Output the (X, Y) coordinate of the center of the cell containing the given text.  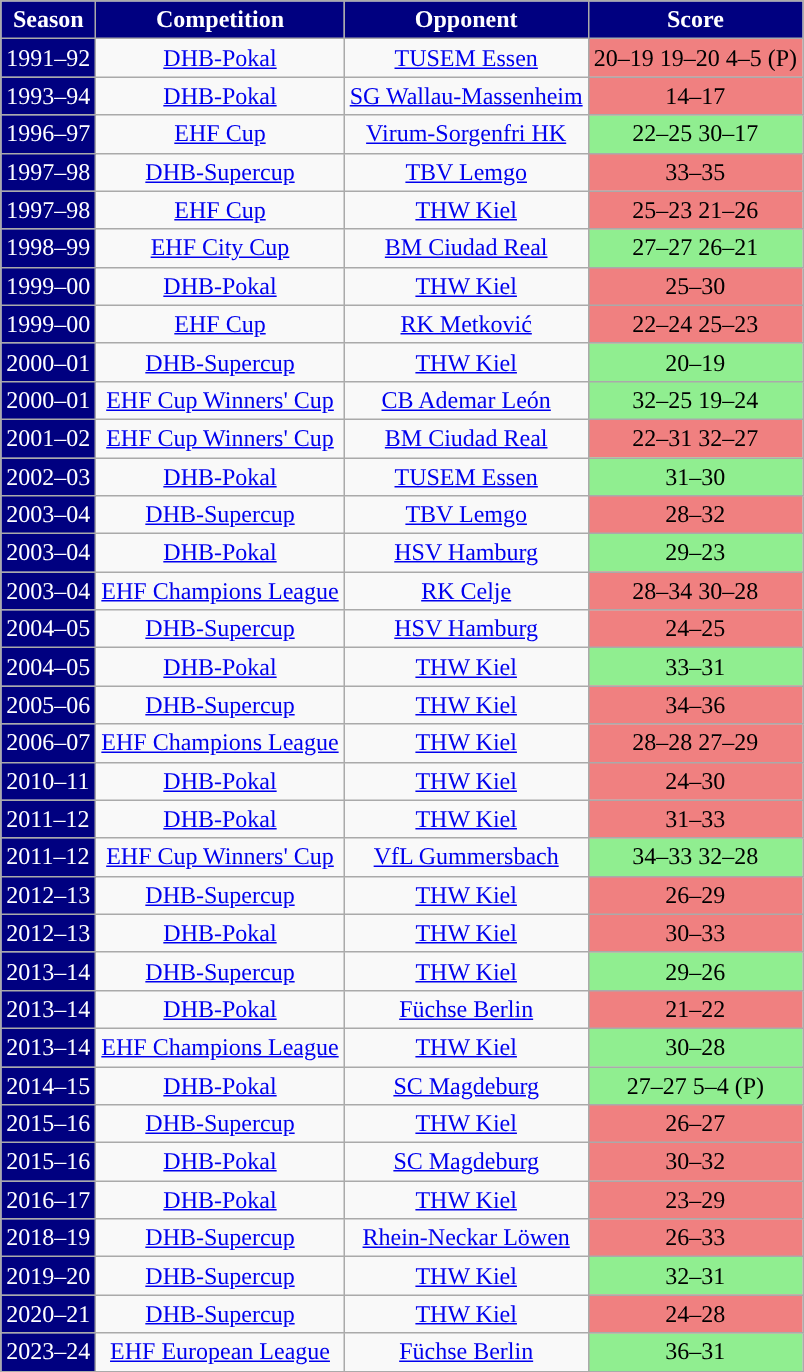
33–31 (695, 667)
25–23 21–26 (695, 210)
34–33 32–28 (695, 857)
RK Celje (466, 591)
Opponent (466, 20)
28–28 27–29 (695, 743)
23–29 (695, 1200)
2006–07 (48, 743)
20–19 19–20 4–5 (P) (695, 58)
2023–24 (48, 1352)
27–27 5–4 (P) (695, 1085)
Competition (220, 20)
24–30 (695, 781)
Rhein-Neckar Löwen (466, 1238)
28–32 (695, 515)
31–33 (695, 819)
1993–94 (48, 96)
26–29 (695, 895)
24–28 (695, 1314)
2005–06 (48, 705)
25–30 (695, 286)
2010–11 (48, 781)
27–27 26–21 (695, 248)
VfL Gummersbach (466, 857)
1991–92 (48, 58)
1998–99 (48, 248)
SG Wallau-Massenheim (466, 96)
36–31 (695, 1352)
32–25 19–24 (695, 400)
20–19 (695, 362)
14–17 (695, 96)
2016–17 (48, 1200)
Season (48, 20)
30–33 (695, 933)
2001–02 (48, 438)
EHF European League (220, 1352)
1996–97 (48, 134)
2019–20 (48, 1276)
EHF City Cup (220, 248)
2018–19 (48, 1238)
29–26 (695, 971)
22–24 25–23 (695, 324)
28–34 30–28 (695, 591)
26–27 (695, 1124)
2020–21 (48, 1314)
CB Ademar León (466, 400)
Virum-Sorgenfri HK (466, 134)
26–33 (695, 1238)
31–30 (695, 477)
30–32 (695, 1162)
2014–15 (48, 1085)
22–25 30–17 (695, 134)
29–23 (695, 553)
2002–03 (48, 477)
24–25 (695, 629)
RK Metković (466, 324)
32–31 (695, 1276)
34–36 (695, 705)
21–22 (695, 1009)
Score (695, 20)
33–35 (695, 172)
30–28 (695, 1047)
22–31 32–27 (695, 438)
